Find where the given text appears and provide that cell's center as [X, Y] coordinate. 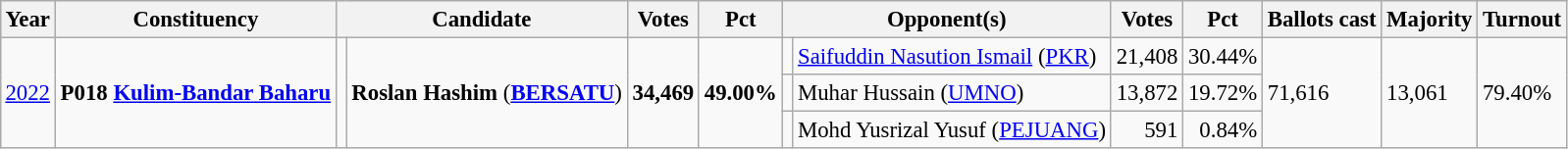
Opponent(s) [946, 20]
79.40% [1523, 92]
Roslan Hashim (BERSATU) [487, 92]
13,061 [1430, 92]
Ballots cast [1321, 20]
19.72% [1223, 93]
Turnout [1523, 20]
Majority [1430, 20]
Candidate [481, 20]
2022 [27, 92]
34,469 [663, 92]
30.44% [1223, 56]
Constituency [195, 20]
0.84% [1223, 130]
P018 Kulim-Bandar Baharu [195, 92]
Year [27, 20]
591 [1146, 130]
Saifuddin Nasution Ismail (PKR) [952, 56]
49.00% [740, 92]
Mohd Yusrizal Yusuf (PEJUANG) [952, 130]
21,408 [1146, 56]
13,872 [1146, 93]
71,616 [1321, 92]
Muhar Hussain (UMNO) [952, 93]
